Output the [x, y] coordinate of the center of the cell containing the given text.  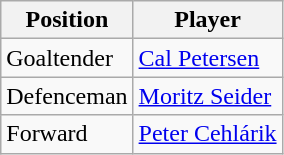
Peter Cehlárik [208, 134]
Cal Petersen [208, 58]
Forward [67, 134]
Defenceman [67, 96]
Player [208, 20]
Goaltender [67, 58]
Position [67, 20]
Moritz Seider [208, 96]
